Search for the cell housing the specified text and yield its (X, Y) center coordinate. 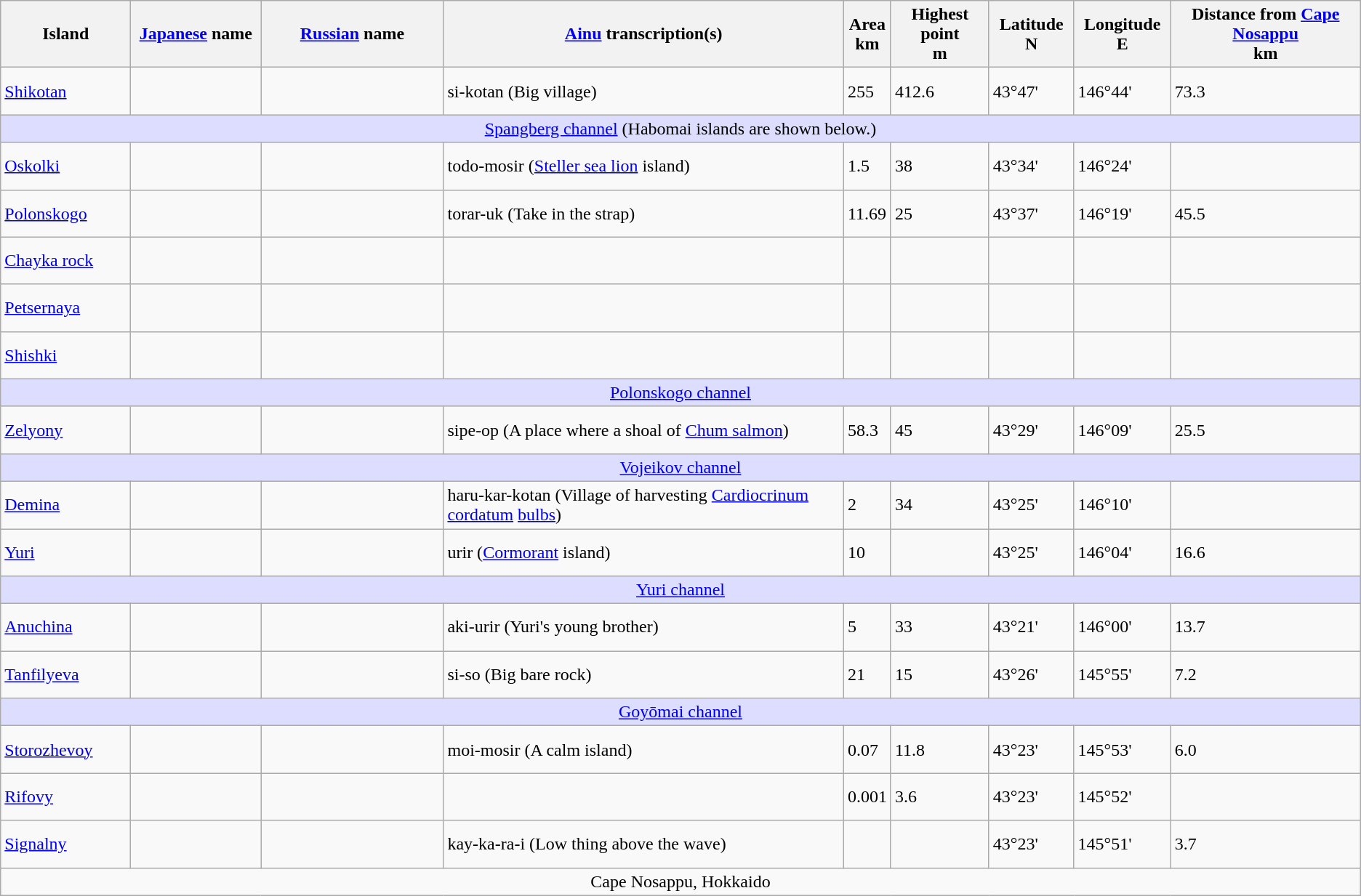
Tanfilyeva (65, 674)
Demina (65, 504)
21 (867, 674)
58.3 (867, 430)
11.69 (867, 214)
Zelyony (65, 430)
si-kotan (Big village) (643, 92)
45 (939, 430)
Oskolki (65, 166)
255 (867, 92)
11.8 (939, 750)
0.07 (867, 750)
Shikotan (65, 92)
Latitude N (1031, 34)
145°51' (1123, 844)
6.0 (1265, 750)
Yuri channel (680, 590)
urir (Cormorant island) (643, 552)
Polonskogo (65, 214)
145°53' (1123, 750)
146°24' (1123, 166)
145°52' (1123, 796)
Polonskogo channel (680, 392)
Areakm (867, 34)
sipe-op (A place where a shoal of Chum salmon) (643, 430)
torar-uk (Take in the strap) (643, 214)
haru-kar-kotan (Village of harvesting Cardiocrinum cordatum bulbs) (643, 504)
Distance from Cape Nosappukm (1265, 34)
25 (939, 214)
Petsernaya (65, 308)
146°00' (1123, 628)
Longitude E (1123, 34)
13.7 (1265, 628)
145°55' (1123, 674)
43°34' (1031, 166)
43°37' (1031, 214)
2 (867, 504)
34 (939, 504)
38 (939, 166)
146°19' (1123, 214)
moi-mosir (A calm island) (643, 750)
Goyōmai channel (680, 712)
Yuri (65, 552)
si-so (Big bare rock) (643, 674)
146°09' (1123, 430)
Storozhevoy (65, 750)
5 (867, 628)
25.5 (1265, 430)
10 (867, 552)
Signalny (65, 844)
Russian name (352, 34)
43°47' (1031, 92)
aki-urir (Yuri's young brother) (643, 628)
43°29' (1031, 430)
146°10' (1123, 504)
Anuchina (65, 628)
3.7 (1265, 844)
1.5 (867, 166)
Spangberg channel (Habomai islands are shown below.) (680, 129)
Vojeikov channel (680, 467)
16.6 (1265, 552)
kay-ka-ra-i (Low thing above the wave) (643, 844)
43°26' (1031, 674)
45.5 (1265, 214)
Cape Nosappu, Hokkaido (680, 881)
Chayka rock (65, 260)
Shishki (65, 355)
73.3 (1265, 92)
33 (939, 628)
Ainu transcription(s) (643, 34)
Island (65, 34)
43°21' (1031, 628)
Highest pointm (939, 34)
3.6 (939, 796)
146°04' (1123, 552)
412.6 (939, 92)
15 (939, 674)
Japanese name (196, 34)
todo-mosir (Steller sea lion island) (643, 166)
146°44' (1123, 92)
7.2 (1265, 674)
Rifovy (65, 796)
0.001 (867, 796)
